Return (x, y) of the center of cell containing provided text 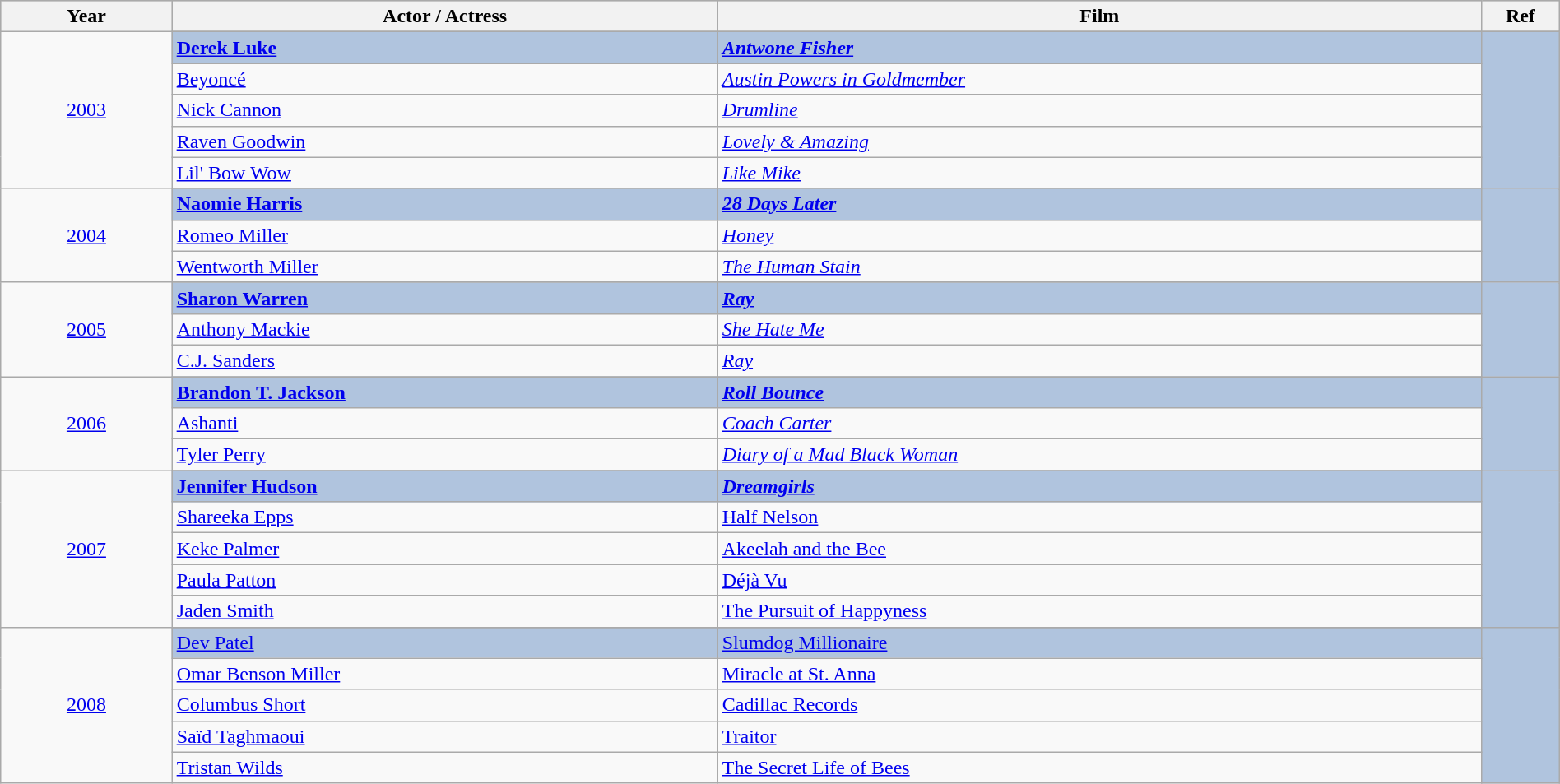
Austin Powers in Goldmember (1099, 79)
Wentworth Miller (444, 267)
Derek Luke (444, 48)
She Hate Me (1099, 329)
Tyler Perry (444, 455)
Omar Benson Miller (444, 674)
Nick Cannon (444, 110)
Half Nelson (1099, 517)
Brandon T. Jackson (444, 392)
Déjà Vu (1099, 580)
Jaden Smith (444, 611)
2004 (86, 235)
Dreamgirls (1099, 486)
Year (86, 16)
Drumline (1099, 110)
Ref (1521, 16)
Jennifer Hudson (444, 486)
Romeo Miller (444, 235)
The Human Stain (1099, 267)
Sharon Warren (444, 298)
Roll Bounce (1099, 392)
Shareeka Epps (444, 517)
Antwone Fisher (1099, 48)
2005 (86, 329)
Ashanti (444, 424)
The Pursuit of Happyness (1099, 611)
Diary of a Mad Black Woman (1099, 455)
Coach Carter (1099, 424)
Anthony Mackie (444, 329)
Slumdog Millionaire (1099, 643)
Naomie Harris (444, 204)
C.J. Sanders (444, 360)
Paula Patton (444, 580)
Like Mike (1099, 173)
Lovely & Amazing (1099, 141)
Keke Palmer (444, 549)
28 Days Later (1099, 204)
Film (1099, 16)
Akeelah and the Bee (1099, 549)
2003 (86, 110)
Raven Goodwin (444, 141)
Cadillac Records (1099, 705)
2006 (86, 424)
Honey (1099, 235)
Actor / Actress (444, 16)
2008 (86, 705)
Lil' Bow Wow (444, 173)
Dev Patel (444, 643)
Saïd Taghmaoui (444, 736)
Columbus Short (444, 705)
Tristan Wilds (444, 768)
Beyoncé (444, 79)
Miracle at St. Anna (1099, 674)
Traitor (1099, 736)
The Secret Life of Bees (1099, 768)
2007 (86, 549)
